For the text-containing cell, return its midpoint in (X, Y) coordinate format. 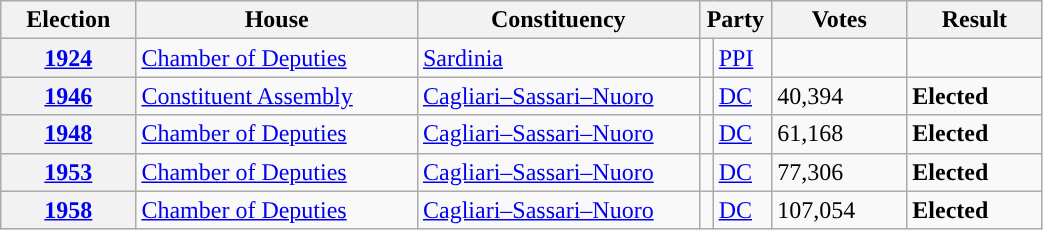
Result (974, 20)
1924 (68, 58)
Constituent Assembly (277, 96)
40,394 (840, 96)
1948 (68, 134)
Sardinia (558, 58)
PPI (742, 58)
1958 (68, 210)
107,054 (840, 210)
Constituency (558, 20)
1946 (68, 96)
77,306 (840, 172)
Election (68, 20)
Votes (840, 20)
61,168 (840, 134)
House (277, 20)
Party (736, 20)
1953 (68, 172)
